Locate the cell with the specified text and output its [X, Y] center coordinate. 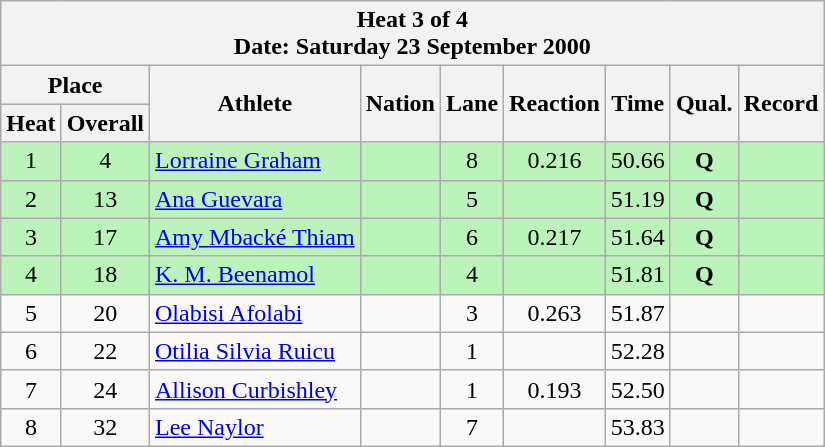
Nation [400, 104]
Overall [105, 123]
51.81 [638, 275]
51.87 [638, 313]
13 [105, 199]
2 [31, 199]
53.83 [638, 427]
Ana Guevara [256, 199]
Lee Naylor [256, 427]
24 [105, 389]
Athlete [256, 104]
0.217 [555, 237]
Allison Curbishley [256, 389]
32 [105, 427]
51.19 [638, 199]
Olabisi Afolabi [256, 313]
Heat 3 of 4 Date: Saturday 23 September 2000 [412, 34]
Lorraine Graham [256, 161]
Record [781, 104]
Place [76, 85]
0.193 [555, 389]
Time [638, 104]
Qual. [704, 104]
51.64 [638, 237]
Otilia Silvia Ruicu [256, 351]
0.263 [555, 313]
52.50 [638, 389]
Reaction [555, 104]
17 [105, 237]
Heat [31, 123]
K. M. Beenamol [256, 275]
18 [105, 275]
Amy Mbacké Thiam [256, 237]
50.66 [638, 161]
20 [105, 313]
0.216 [555, 161]
Lane [472, 104]
22 [105, 351]
52.28 [638, 351]
